Extract the (X, Y) coordinate from the center of the cell holding the provided text.  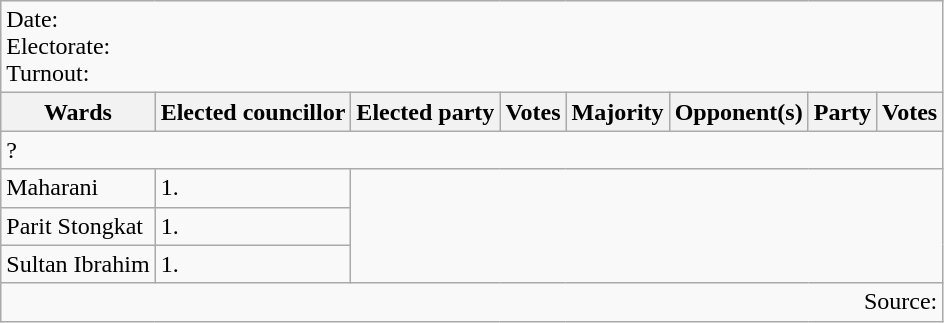
Elected party (426, 112)
Maharani (78, 188)
Elected councillor (253, 112)
Majority (618, 112)
Wards (78, 112)
Opponent(s) (738, 112)
Party (842, 112)
Sultan Ibrahim (78, 264)
Date: Electorate: Turnout: (472, 47)
Parit Stongkat (78, 226)
? (472, 150)
Source: (472, 302)
